Detect which cell encompasses the target text, then output its (X, Y) center coordinate. 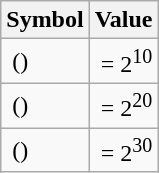
= 230 (124, 150)
= 210 (124, 62)
Symbol (45, 20)
= 220 (124, 106)
Value (124, 20)
